Find where the given text appears and provide that cell's center as [x, y] coordinate. 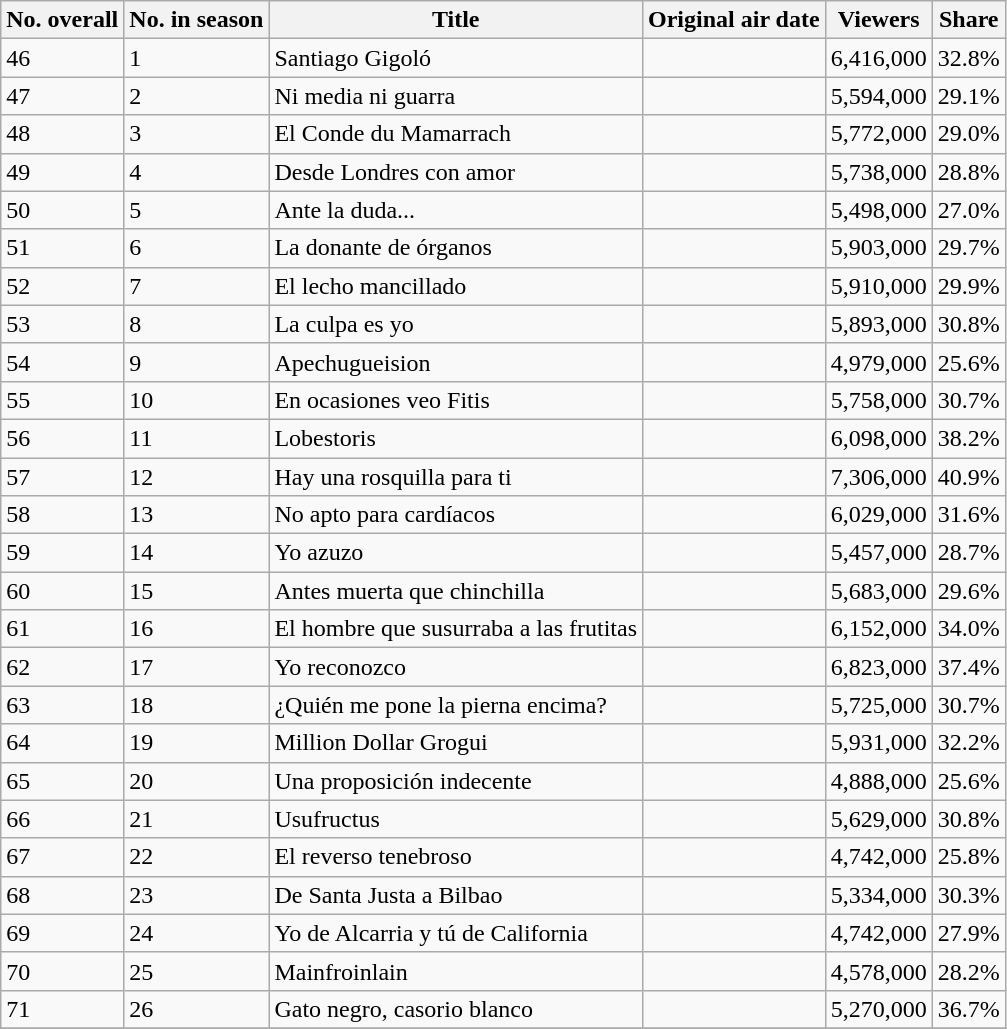
No. in season [196, 20]
13 [196, 515]
14 [196, 553]
4,979,000 [878, 362]
El lecho mancillado [456, 286]
Yo reconozco [456, 667]
7 [196, 286]
31.6% [968, 515]
10 [196, 400]
38.2% [968, 438]
3 [196, 134]
La culpa es yo [456, 324]
5,738,000 [878, 172]
5,594,000 [878, 96]
Hay una rosquilla para ti [456, 477]
70 [62, 971]
71 [62, 1009]
5,334,000 [878, 895]
5,931,000 [878, 743]
29.7% [968, 248]
28.7% [968, 553]
54 [62, 362]
12 [196, 477]
19 [196, 743]
69 [62, 933]
5,758,000 [878, 400]
El hombre que susurraba a las frutitas [456, 629]
9 [196, 362]
Lobestoris [456, 438]
62 [62, 667]
30.3% [968, 895]
5,903,000 [878, 248]
56 [62, 438]
Una proposición indecente [456, 781]
6,152,000 [878, 629]
4,578,000 [878, 971]
29.6% [968, 591]
16 [196, 629]
Desde Londres con amor [456, 172]
46 [62, 58]
6 [196, 248]
25.8% [968, 857]
36.7% [968, 1009]
Viewers [878, 20]
5,683,000 [878, 591]
Ante la duda... [456, 210]
29.1% [968, 96]
27.9% [968, 933]
24 [196, 933]
Share [968, 20]
6,098,000 [878, 438]
Yo azuzo [456, 553]
5,725,000 [878, 705]
66 [62, 819]
50 [62, 210]
65 [62, 781]
Yo de Alcarria y tú de California [456, 933]
17 [196, 667]
De Santa Justa a Bilbao [456, 895]
Million Dollar Grogui [456, 743]
37.4% [968, 667]
5,629,000 [878, 819]
7,306,000 [878, 477]
6,029,000 [878, 515]
No apto para cardíacos [456, 515]
5 [196, 210]
5,772,000 [878, 134]
¿Quién me pone la pierna encima? [456, 705]
28.8% [968, 172]
15 [196, 591]
6,823,000 [878, 667]
52 [62, 286]
5,457,000 [878, 553]
48 [62, 134]
26 [196, 1009]
49 [62, 172]
18 [196, 705]
5,498,000 [878, 210]
58 [62, 515]
61 [62, 629]
Mainfroinlain [456, 971]
32.8% [968, 58]
Original air date [734, 20]
51 [62, 248]
20 [196, 781]
5,893,000 [878, 324]
68 [62, 895]
Gato negro, casorio blanco [456, 1009]
El reverso tenebroso [456, 857]
32.2% [968, 743]
Santiago Gigoló [456, 58]
28.2% [968, 971]
67 [62, 857]
40.9% [968, 477]
2 [196, 96]
29.9% [968, 286]
6,416,000 [878, 58]
Antes muerta que chinchilla [456, 591]
Apechugueision [456, 362]
5,270,000 [878, 1009]
11 [196, 438]
29.0% [968, 134]
53 [62, 324]
23 [196, 895]
Ni media ni guarra [456, 96]
4,888,000 [878, 781]
5,910,000 [878, 286]
34.0% [968, 629]
El Conde du Mamarrach [456, 134]
64 [62, 743]
57 [62, 477]
No. overall [62, 20]
21 [196, 819]
25 [196, 971]
1 [196, 58]
60 [62, 591]
55 [62, 400]
Usufructus [456, 819]
22 [196, 857]
59 [62, 553]
63 [62, 705]
En ocasiones veo Fitis [456, 400]
27.0% [968, 210]
4 [196, 172]
47 [62, 96]
La donante de órganos [456, 248]
8 [196, 324]
Title [456, 20]
